Capture the cell that displays the provided text and extract its (x, y) central coordinate. 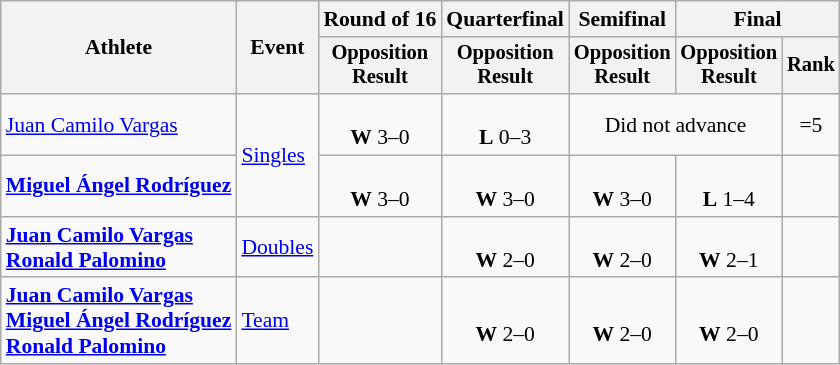
Athlete (119, 48)
Round of 16 (380, 19)
Team (277, 322)
W 2–1 (730, 248)
Juan Camilo VargasRonald Palomino (119, 248)
Rank (811, 66)
Juan Camilo Vargas (119, 124)
Singles (277, 155)
Event (277, 48)
Quarterfinal (505, 19)
=5 (811, 124)
L 1–4 (730, 186)
Semifinal (622, 19)
Final (758, 19)
Doubles (277, 248)
Miguel Ángel Rodríguez (119, 186)
Did not advance (676, 124)
Juan Camilo VargasMiguel Ángel RodríguezRonald Palomino (119, 322)
L 0–3 (505, 124)
